Extract the [x, y] coordinate from the center of the cell holding the provided text.  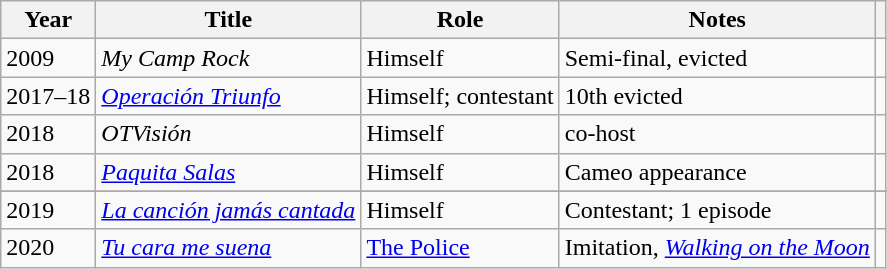
2009 [48, 58]
OTVisión [228, 134]
La canción jamás cantada [228, 210]
My Camp Rock [228, 58]
The Police [460, 248]
Year [48, 20]
Semi-final, evicted [717, 58]
Operación Triunfo [228, 96]
2017–18 [48, 96]
Cameo appearance [717, 172]
Imitation, Walking on the Moon [717, 248]
Paquita Salas [228, 172]
Contestant; 1 episode [717, 210]
Tu cara me suena [228, 248]
10th evicted [717, 96]
Role [460, 20]
2019 [48, 210]
2020 [48, 248]
co-host [717, 134]
Title [228, 20]
Notes [717, 20]
Himself; contestant [460, 96]
